Search for the cell housing the specified text and yield its [x, y] center coordinate. 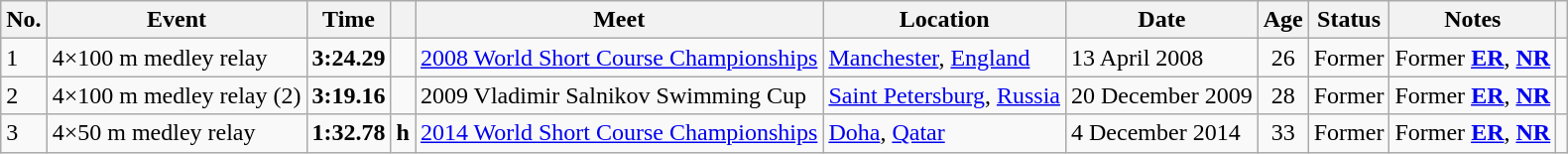
Event [177, 20]
20 December 2009 [1161, 95]
2009 Vladimir Salnikov Swimming Cup [619, 95]
Date [1161, 20]
33 [1283, 133]
3:24.29 [349, 58]
4×100 m medley relay (2) [177, 95]
No. [24, 20]
Manchester, England [944, 58]
2008 World Short Course Championships [619, 58]
Age [1283, 20]
3:19.16 [349, 95]
2014 World Short Course Championships [619, 133]
2 [24, 95]
4×50 m medley relay [177, 133]
4×100 m medley relay [177, 58]
1 [24, 58]
1:32.78 [349, 133]
Time [349, 20]
3 [24, 133]
Status [1349, 20]
Doha, Qatar [944, 133]
26 [1283, 58]
Meet [619, 20]
Location [944, 20]
28 [1283, 95]
Saint Petersburg, Russia [944, 95]
h [403, 133]
4 December 2014 [1161, 133]
13 April 2008 [1161, 58]
Notes [1473, 20]
